Identify which cell holds the provided text, then report its (x, y) central coordinate. 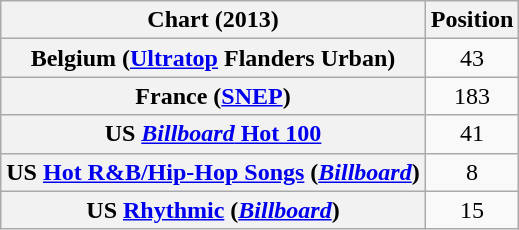
15 (472, 210)
183 (472, 96)
Position (472, 20)
France (SNEP) (213, 96)
Belgium (Ultratop Flanders Urban) (213, 58)
43 (472, 58)
41 (472, 134)
8 (472, 172)
Chart (2013) (213, 20)
US Rhythmic (Billboard) (213, 210)
US Hot R&B/Hip-Hop Songs (Billboard) (213, 172)
US Billboard Hot 100 (213, 134)
